Scan for the cell matching the given text and deliver its (x, y) coordinate at center. 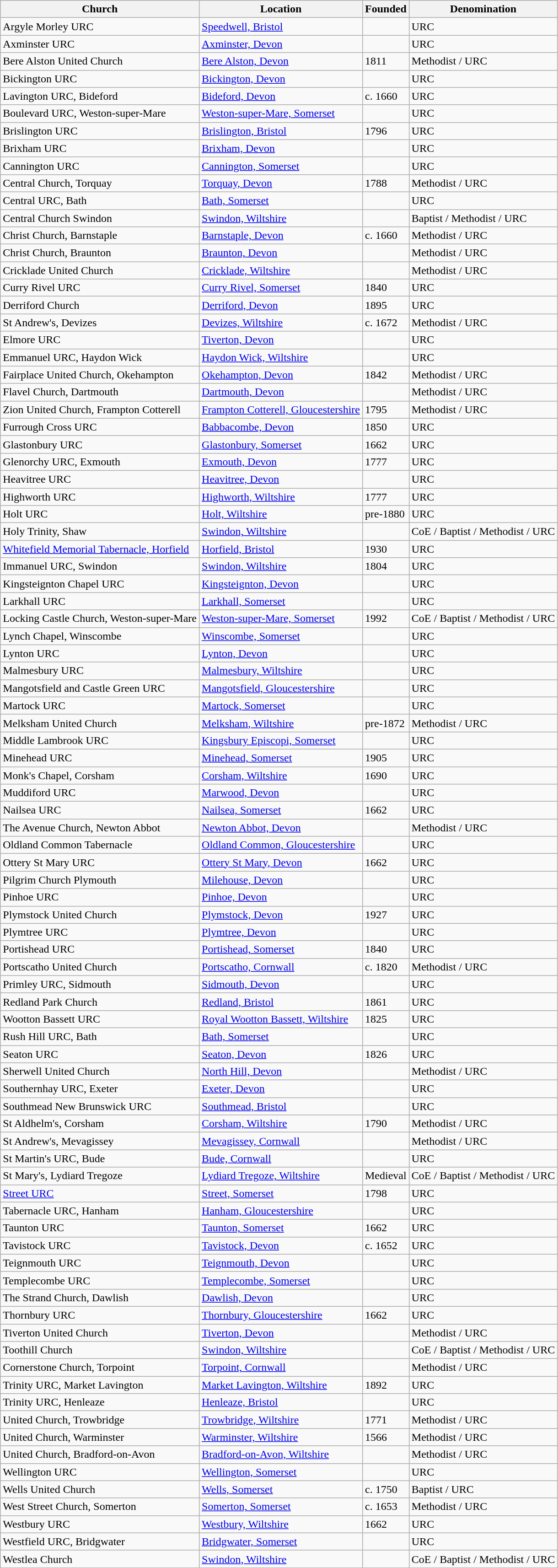
1788 (386, 183)
Haydon Wick, Wiltshire (281, 357)
1771 (386, 1420)
1795 (386, 410)
Lydiard Tregoze, Wiltshire (281, 1176)
The Strand Church, Dawlish (100, 1298)
Holt URC (100, 514)
Plymtree URC (100, 932)
Sherwell United Church (100, 1072)
Bideford, Devon (281, 96)
Flavel Church, Dartmouth (100, 392)
Westfield URC, Bridgwater (100, 1541)
Bere Alston, Devon (281, 61)
Kingsteignton Chapel URC (100, 584)
Seaton, Devon (281, 1054)
Plymstock United Church (100, 915)
The Avenue Church, Newton Abbot (100, 828)
Bere Alston United Church (100, 61)
Marwood, Devon (281, 793)
Royal Wootton Bassett, Wiltshire (281, 1019)
c. 1820 (386, 967)
Southmead, Bristol (281, 1106)
Monk's Chapel, Corsham (100, 776)
Braunton, Devon (281, 253)
Market Lavington, Wiltshire (281, 1385)
Holt, Wiltshire (281, 514)
Redland, Bristol (281, 1002)
Milehouse, Devon (281, 880)
c. 1652 (386, 1245)
Taunton, Somerset (281, 1228)
Axminster URC (100, 44)
1690 (386, 776)
Westbury URC (100, 1524)
Newton Abbot, Devon (281, 828)
Trinity URC, Market Lavington (100, 1385)
Southmead New Brunswick URC (100, 1106)
Wootton Bassett URC (100, 1019)
Minehead, Somerset (281, 758)
1811 (386, 61)
Trowbridge, Wiltshire (281, 1420)
Ottery St Mary, Devon (281, 862)
Heavitree, Devon (281, 479)
United Church, Trowbridge (100, 1420)
Fairplace United Church, Okehampton (100, 375)
Southernhay URC, Exeter (100, 1089)
Holy Trinity, Shaw (100, 532)
Oldland Common Tabernacle (100, 845)
Toothill Church (100, 1350)
Cannington URC (100, 166)
1892 (386, 1385)
Martock URC (100, 706)
Dartmouth, Devon (281, 392)
pre-1872 (386, 723)
Melksham, Wiltshire (281, 723)
Tavistock URC (100, 1245)
1804 (386, 566)
Thornbury, Gloucestershire (281, 1315)
Wellington URC (100, 1472)
1790 (386, 1124)
Denomination (483, 9)
Templecombe, Somerset (281, 1280)
Wells United Church (100, 1489)
Highworth URC (100, 496)
Wells, Somerset (281, 1489)
1992 (386, 619)
Location (281, 9)
Dawlish, Devon (281, 1298)
Street URC (100, 1193)
Ottery St Mary URC (100, 862)
Cannington, Somerset (281, 166)
Winscombe, Somerset (281, 636)
Christ Church, Barnstaple (100, 236)
Portishead URC (100, 949)
Furrough Cross URC (100, 427)
Bude, Cornwall (281, 1158)
Central URC, Bath (100, 200)
c. 1750 (386, 1489)
Primley URC, Sidmouth (100, 984)
Devizes, Wiltshire (281, 323)
Torpoint, Cornwall (281, 1368)
Axminster, Devon (281, 44)
Pinhoe, Devon (281, 897)
St Andrew's, Mevagissey (100, 1141)
Kingsbury Episcopi, Somerset (281, 740)
Immanuel URC, Swindon (100, 566)
Glenorchy URC, Exmouth (100, 462)
1930 (386, 549)
Torquay, Devon (281, 183)
St Martin's URC, Bude (100, 1158)
Argyle Morley URC (100, 27)
Wellington, Somerset (281, 1472)
Brislington URC (100, 131)
Somerton, Somerset (281, 1507)
Derriford, Devon (281, 305)
Teignmouth, Devon (281, 1263)
Westbury, Wiltshire (281, 1524)
Malmesbury, Wiltshire (281, 671)
Boulevard URC, Weston-super-Mare (100, 113)
Christ Church, Braunton (100, 253)
Exeter, Devon (281, 1089)
Curry Rivel, Somerset (281, 288)
Lynch Chapel, Winscombe (100, 636)
Malmesbury URC (100, 671)
Frampton Cotterell, Gloucestershire (281, 410)
Henleaze, Bristol (281, 1402)
Melksham United Church (100, 723)
Redland Park Church (100, 1002)
Lynton, Devon (281, 653)
Templecombe URC (100, 1280)
1842 (386, 375)
Glastonbury, Somerset (281, 444)
Minehead URC (100, 758)
Pinhoe URC (100, 897)
1566 (386, 1437)
1826 (386, 1054)
Baptist / Methodist / URC (483, 218)
Oldland Common, Gloucestershire (281, 845)
Kingsteignton, Devon (281, 584)
Derriford Church (100, 305)
Lavington URC, Bideford (100, 96)
Barnstaple, Devon (281, 236)
Horfield, Bristol (281, 549)
Bridgwater, Somerset (281, 1541)
Heavitree URC (100, 479)
Highworth, Wiltshire (281, 496)
Tabernacle URC, Hanham (100, 1211)
1895 (386, 305)
Baptist / URC (483, 1489)
United Church, Bradford-on-Avon (100, 1455)
1927 (386, 915)
St Andrew's, Devizes (100, 323)
Westlea Church (100, 1559)
pre-1880 (386, 514)
Central Church, Torquay (100, 183)
United Church, Warminster (100, 1437)
Brixham, Devon (281, 148)
Trinity URC, Henleaze (100, 1402)
Brixham URC (100, 148)
Emmanuel URC, Haydon Wick (100, 357)
Seaton URC (100, 1054)
1905 (386, 758)
Larkhall, Somerset (281, 601)
Whitefield Memorial Tabernacle, Horfield (100, 549)
Portishead, Somerset (281, 949)
Bickington URC (100, 79)
Nailsea URC (100, 810)
Mangotsfield and Castle Green URC (100, 688)
St Aldhelm's, Corsham (100, 1124)
1796 (386, 131)
c. 1653 (386, 1507)
Church (100, 9)
Hanham, Gloucestershire (281, 1211)
West Street Church, Somerton (100, 1507)
Speedwell, Bristol (281, 27)
Plymstock, Devon (281, 915)
Warminster, Wiltshire (281, 1437)
Cricklade United Church (100, 270)
St Mary's, Lydiard Tregoze (100, 1176)
Taunton URC (100, 1228)
Babbacombe, Devon (281, 427)
1798 (386, 1193)
Martock, Somerset (281, 706)
Cricklade, Wiltshire (281, 270)
Larkhall URC (100, 601)
Cornerstone Church, Torpoint (100, 1368)
Sidmouth, Devon (281, 984)
1825 (386, 1019)
1850 (386, 427)
Glastonbury URC (100, 444)
Tavistock, Devon (281, 1245)
Teignmouth URC (100, 1263)
c. 1672 (386, 323)
Mangotsfield, Gloucestershire (281, 688)
Portscatho, Cornwall (281, 967)
Exmouth, Devon (281, 462)
Thornbury URC (100, 1315)
Locking Castle Church, Weston-super-Mare (100, 619)
Medieval (386, 1176)
Elmore URC (100, 340)
Plymtree, Devon (281, 932)
Brislington, Bristol (281, 131)
Nailsea, Somerset (281, 810)
Portscatho United Church (100, 967)
1861 (386, 1002)
Lynton URC (100, 653)
Street, Somerset (281, 1193)
Bickington, Devon (281, 79)
Pilgrim Church Plymouth (100, 880)
Rush Hill URC, Bath (100, 1036)
Founded (386, 9)
Curry Rivel URC (100, 288)
Bradford-on-Avon, Wiltshire (281, 1455)
North Hill, Devon (281, 1072)
Central Church Swindon (100, 218)
Mevagissey, Cornwall (281, 1141)
Zion United Church, Frampton Cotterell (100, 410)
Muddiford URC (100, 793)
Middle Lambrook URC (100, 740)
Tiverton United Church (100, 1333)
Okehampton, Devon (281, 375)
